Determine the (x, y) coordinate at the center of the cell enclosing the given text.  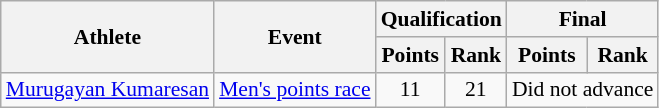
Men's points race (294, 90)
Final (583, 19)
Murugayan Kumaresan (108, 90)
Event (294, 36)
11 (410, 90)
21 (476, 90)
Did not advance (583, 90)
Qualification (442, 19)
Athlete (108, 36)
